Extract the (x, y) coordinate from the center of the cell holding the provided text.  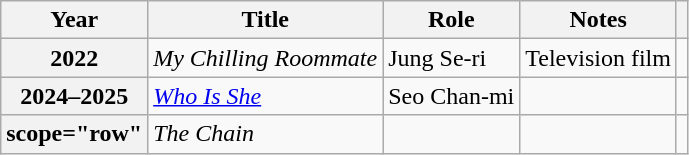
My Chilling Roommate (266, 58)
Who Is She (266, 96)
2022 (74, 58)
Role (452, 20)
2024–2025 (74, 96)
Seo Chan-mi (452, 96)
Jung Se-ri (452, 58)
The Chain (266, 134)
Notes (598, 20)
Title (266, 20)
Television film (598, 58)
Year (74, 20)
scope="row" (74, 134)
